Return the [X, Y] coordinate for the center point of the cell that contains the specified text.  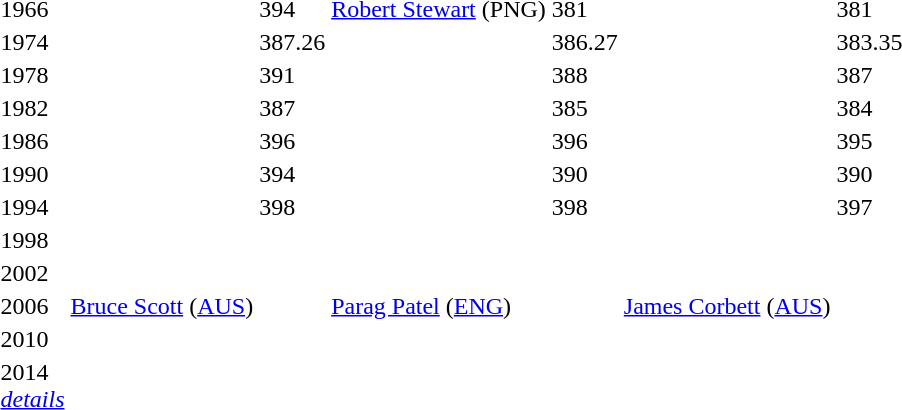
387.26 [292, 42]
James Corbett (AUS) [727, 306]
390 [584, 174]
387 [292, 108]
388 [584, 75]
394 [292, 174]
Bruce Scott (AUS) [162, 306]
386.27 [584, 42]
385 [584, 108]
391 [292, 75]
Parag Patel (ENG) [439, 306]
